Determine the (x, y) coordinate at the center of the cell enclosing the given text.  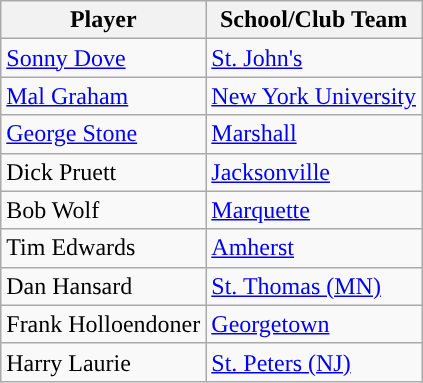
George Stone (104, 134)
Georgetown (314, 324)
Dan Hansard (104, 286)
School/Club Team (314, 20)
Frank Holloendoner (104, 324)
Sonny Dove (104, 58)
St. John's (314, 58)
Marquette (314, 210)
Mal Graham (104, 96)
Harry Laurie (104, 362)
Tim Edwards (104, 248)
Amherst (314, 248)
Bob Wolf (104, 210)
St. Thomas (MN) (314, 286)
Jacksonville (314, 172)
New York University (314, 96)
Player (104, 20)
Dick Pruett (104, 172)
St. Peters (NJ) (314, 362)
Marshall (314, 134)
